Extract the (X, Y) coordinate from the center of the cell holding the provided text.  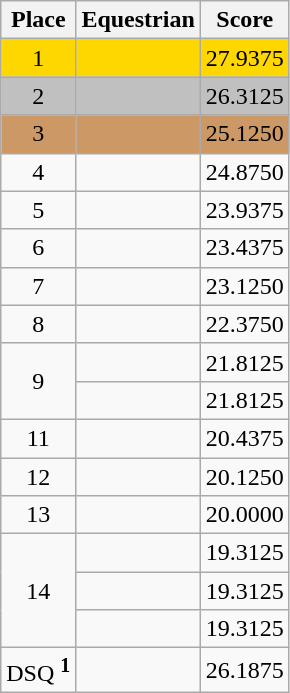
Score (244, 20)
3 (38, 134)
5 (38, 210)
2 (38, 96)
26.1875 (244, 670)
23.1250 (244, 286)
7 (38, 286)
20.4375 (244, 438)
DSQ 1 (38, 670)
20.1250 (244, 477)
11 (38, 438)
1 (38, 58)
Place (38, 20)
25.1250 (244, 134)
14 (38, 591)
Equestrian (138, 20)
24.8750 (244, 172)
26.3125 (244, 96)
22.3750 (244, 324)
9 (38, 381)
8 (38, 324)
23.4375 (244, 248)
6 (38, 248)
13 (38, 515)
23.9375 (244, 210)
12 (38, 477)
27.9375 (244, 58)
4 (38, 172)
20.0000 (244, 515)
